Find where the given text appears and provide that cell's center as (X, Y) coordinate. 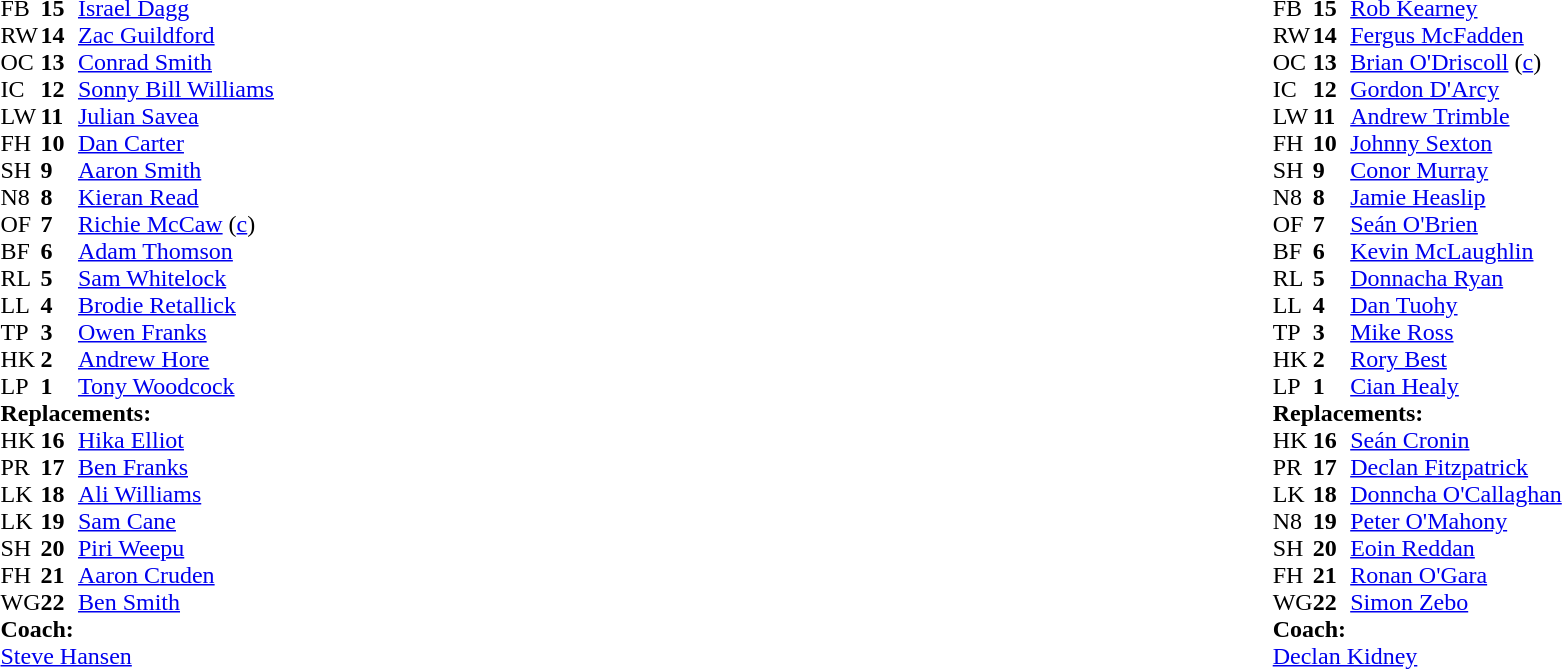
Steve Hansen (136, 656)
Dan Carter (176, 144)
Dan Tuohy (1456, 306)
Aaron Smith (176, 170)
Donnacha Ryan (1456, 278)
Andrew Hore (176, 360)
Sonny Bill Williams (176, 90)
Sam Cane (176, 522)
Aaron Cruden (176, 576)
Eoin Reddan (1456, 548)
Simon Zebo (1456, 602)
Ben Franks (176, 468)
Ben Smith (176, 602)
Seán O'Brien (1456, 224)
Sam Whitelock (176, 278)
Brodie Retallick (176, 306)
Andrew Trimble (1456, 116)
Kevin McLaughlin (1456, 252)
Declan Kidney (1418, 656)
Jamie Heaslip (1456, 198)
Hika Elliot (176, 440)
Ronan O'Gara (1456, 576)
Donncha O'Callaghan (1456, 494)
Ali Williams (176, 494)
Seán Cronin (1456, 440)
Adam Thomson (176, 252)
Mike Ross (1456, 332)
Tony Woodcock (176, 386)
Piri Weepu (176, 548)
Rory Best (1456, 360)
Johnny Sexton (1456, 144)
Richie McCaw (c) (176, 224)
Conor Murray (1456, 170)
Gordon D'Arcy (1456, 90)
Kieran Read (176, 198)
Declan Fitzpatrick (1456, 468)
Julian Savea (176, 116)
Cian Healy (1456, 386)
Brian O'Driscoll (c) (1456, 62)
Conrad Smith (176, 62)
Zac Guildford (176, 36)
Peter O'Mahony (1456, 522)
Fergus McFadden (1456, 36)
Owen Franks (176, 332)
